Return the [x, y] coordinate for the center point of the cell that contains the specified text.  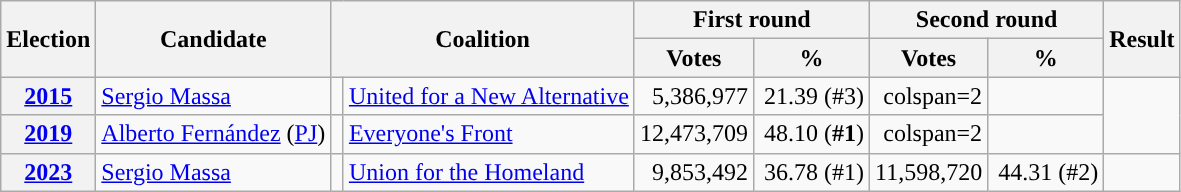
12,473,709 [694, 134]
Candidate [214, 39]
5,386,977 [694, 96]
48.10 (#1) [811, 134]
11,598,720 [928, 172]
United for a New Alternative [488, 96]
2019 [48, 134]
Second round [986, 20]
2023 [48, 172]
2015 [48, 96]
Coalition [483, 39]
Alberto Fernández (PJ) [214, 134]
44.31 (#2) [1046, 172]
Union for the Homeland [488, 172]
Result [1142, 39]
9,853,492 [694, 172]
Election [48, 39]
First round [752, 20]
Everyone's Front [488, 134]
21.39 (#3) [811, 96]
36.78 (#1) [811, 172]
